Detect which cell encompasses the target text, then output its [x, y] center coordinate. 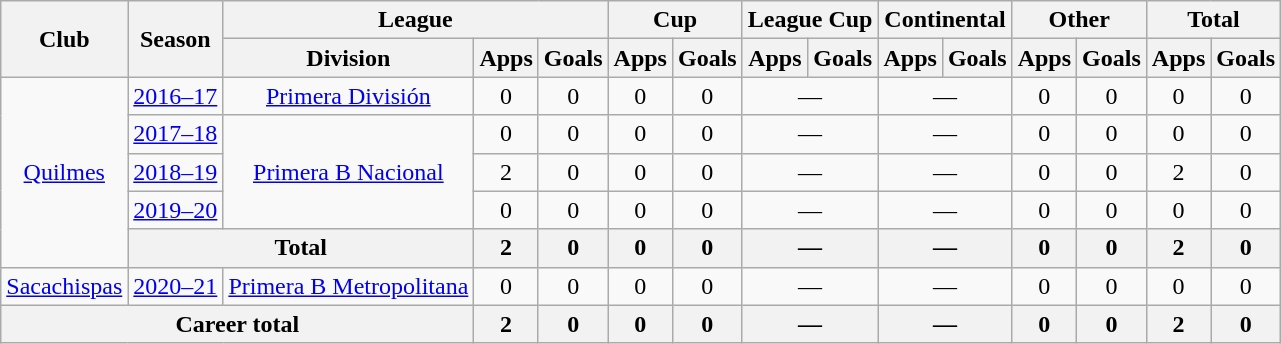
Career total [238, 324]
Other [1079, 20]
Club [64, 39]
Sacachispas [64, 286]
League [416, 20]
Quilmes [64, 172]
Continental [945, 20]
2016–17 [176, 96]
Season [176, 39]
League Cup [810, 20]
2020–21 [176, 286]
2017–18 [176, 134]
Cup [675, 20]
Primera División [348, 96]
2018–19 [176, 172]
Primera B Nacional [348, 172]
2019–20 [176, 210]
Division [348, 58]
Primera B Metropolitana [348, 286]
